For the text-containing cell, return its midpoint in (X, Y) coordinate format. 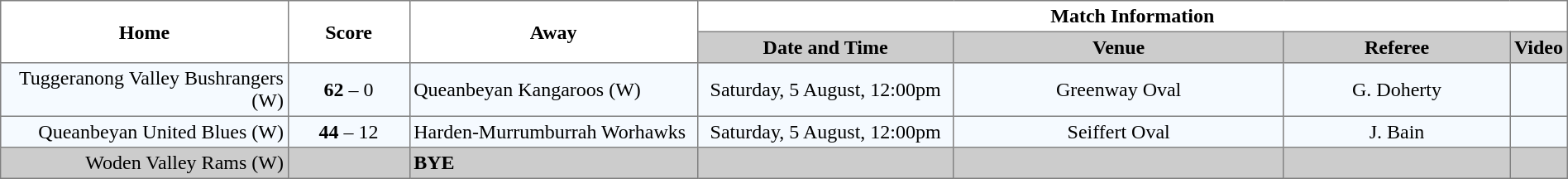
44 – 12 (349, 132)
62 – 0 (349, 89)
Score (349, 31)
Video (1539, 47)
J. Bain (1396, 132)
BYE (553, 163)
Referee (1396, 47)
Tuggeranong Valley Bushrangers (W) (144, 89)
Away (553, 31)
Queanbeyan United Blues (W) (144, 132)
Queanbeyan Kangaroos (W) (553, 89)
Date and Time (825, 47)
Harden-Murrumburrah Worhawks (553, 132)
G. Doherty (1396, 89)
Venue (1118, 47)
Woden Valley Rams (W) (144, 163)
Match Information (1132, 17)
Home (144, 31)
Greenway Oval (1118, 89)
Seiffert Oval (1118, 132)
